Extract the (x, y) coordinate from the center of the cell holding the provided text.  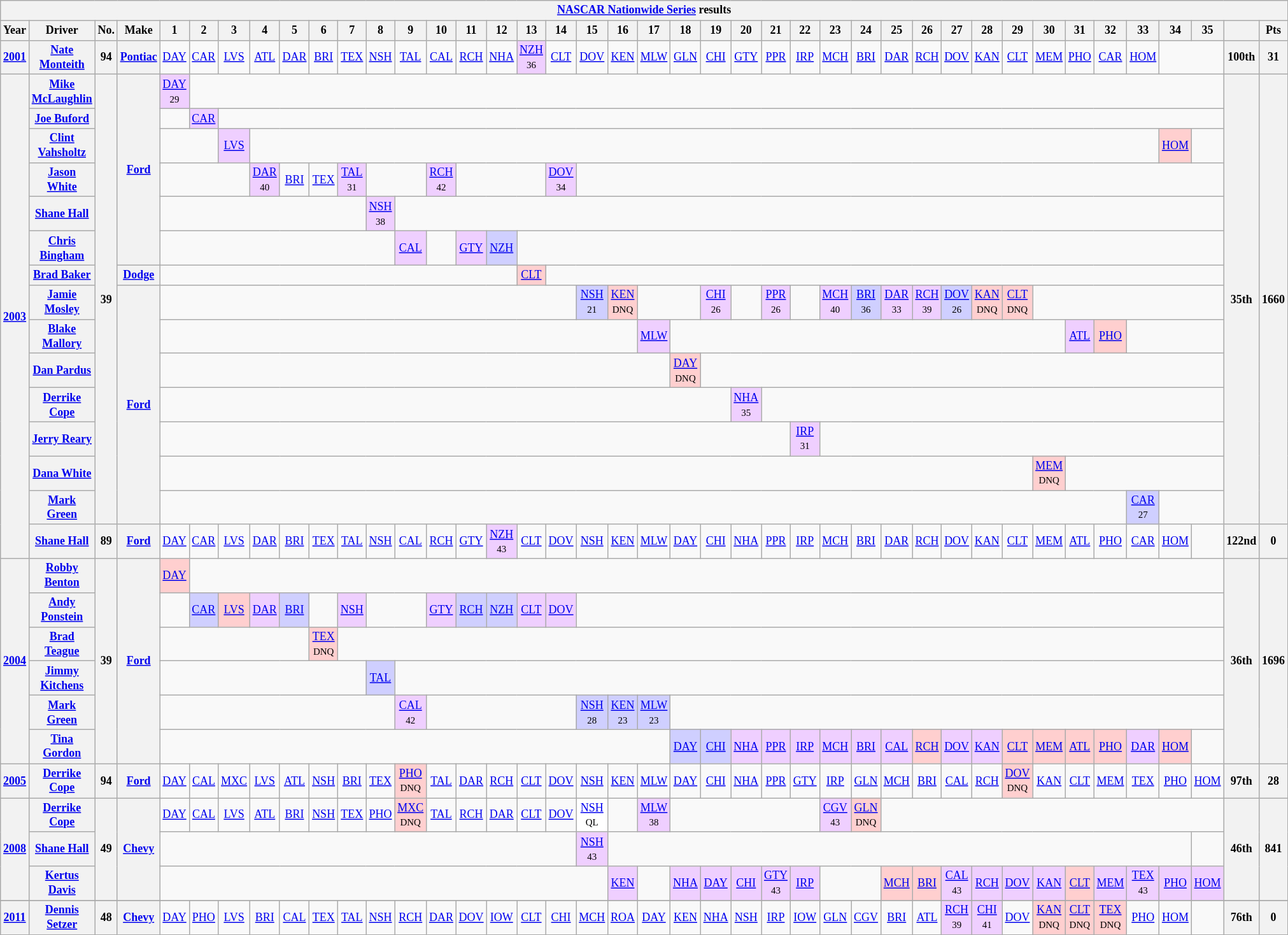
Pontiac (139, 57)
Andy Ponstein (62, 610)
13 (532, 31)
ROA (623, 918)
MLW38 (653, 815)
49 (106, 850)
30 (1049, 31)
14 (561, 31)
46th (1242, 850)
NSH21 (592, 302)
2011 (15, 918)
Nate Monteith (62, 57)
NSH38 (381, 214)
8 (381, 31)
CAL43 (957, 883)
PPR26 (776, 302)
32 (1110, 31)
BRI36 (866, 302)
CAR27 (1143, 508)
Blake Mallory (62, 336)
2005 (15, 781)
DAYDNQ (686, 371)
Chris Bingham (62, 248)
NSH43 (592, 849)
DAR40 (265, 180)
Jimmy Kitchens (62, 678)
26 (927, 31)
1660 (1273, 299)
11 (471, 31)
4 (265, 31)
15 (592, 31)
12 (502, 31)
Kertus Davis (62, 883)
MLW23 (653, 713)
21 (776, 31)
34 (1175, 31)
Joe Buford (62, 118)
23 (835, 31)
Brad Teague (62, 644)
Tina Gordon (62, 746)
16 (623, 31)
NZH43 (502, 541)
Dana White (62, 473)
20 (746, 31)
Robby Benton (62, 576)
KEN23 (623, 713)
1 (174, 31)
29 (1017, 31)
841 (1273, 850)
2001 (15, 57)
22 (805, 31)
CAL42 (411, 713)
3 (234, 31)
10 (442, 31)
GTY43 (776, 883)
25 (896, 31)
35 (1207, 31)
97th (1242, 781)
36th (1242, 661)
IRP31 (805, 439)
Jason White (62, 180)
2008 (15, 850)
MCH40 (835, 302)
Dan Pardus (62, 371)
MXC (234, 781)
9 (411, 31)
GLNDNQ (866, 815)
PHODNQ (411, 781)
DOV26 (957, 302)
DOVDNQ (1017, 781)
MEMDNQ (1049, 473)
NZH36 (532, 57)
48 (106, 918)
No. (106, 31)
NHA35 (746, 404)
2004 (15, 661)
NSHQL (592, 815)
27 (957, 31)
Clint Vahsholtz (62, 146)
2 (204, 31)
19 (716, 31)
Brad Baker (62, 275)
TAL31 (351, 180)
DOV34 (561, 180)
DAR33 (896, 302)
24 (866, 31)
Pts (1273, 31)
Jamie Mosley (62, 302)
18 (686, 31)
CGV (866, 918)
KENDNQ (623, 302)
Jerry Reary (62, 439)
7 (351, 31)
Mike McLaughlin (62, 92)
NASCAR Nationwide Series results (644, 10)
Make (139, 31)
17 (653, 31)
RCH42 (442, 180)
MXCDNQ (411, 815)
NSH28 (592, 713)
6 (323, 31)
122nd (1242, 541)
89 (106, 541)
Driver (62, 31)
76th (1242, 918)
TEX43 (1143, 883)
Dennis Setzer (62, 918)
35th (1242, 299)
33 (1143, 31)
DAY29 (174, 92)
Year (15, 31)
100th (1242, 57)
CHI41 (987, 918)
CGV43 (835, 815)
2003 (15, 317)
1696 (1273, 661)
5 (294, 31)
CHI26 (716, 302)
Dodge (139, 275)
